For the text-containing cell, return its midpoint in (x, y) coordinate format. 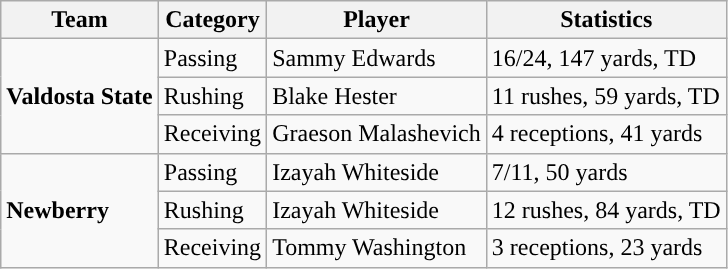
Graeson Malashevich (377, 134)
Category (212, 20)
Blake Hester (377, 96)
11 rushes, 59 yards, TD (606, 96)
7/11, 50 yards (606, 172)
12 rushes, 84 yards, TD (606, 210)
Statistics (606, 20)
16/24, 147 yards, TD (606, 58)
Sammy Edwards (377, 58)
Valdosta State (80, 96)
Player (377, 20)
Tommy Washington (377, 248)
Team (80, 20)
3 receptions, 23 yards (606, 248)
4 receptions, 41 yards (606, 134)
Newberry (80, 210)
